For the text-containing cell, return its midpoint in (x, y) coordinate format. 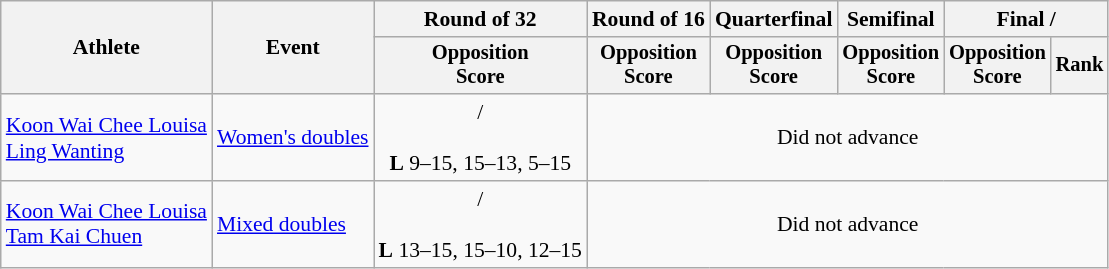
Round of 16 (648, 19)
Semifinal (890, 19)
/ L 9–15, 15–13, 5–15 (480, 138)
Event (293, 48)
Round of 32 (480, 19)
Quarterfinal (774, 19)
Koon Wai Chee Louisa Ling Wanting (106, 138)
Mixed doubles (293, 224)
Rank (1080, 66)
/ L 13–15, 15–10, 12–15 (480, 224)
Athlete (106, 48)
Koon Wai Chee Louisa Tam Kai Chuen (106, 224)
Women's doubles (293, 138)
Final / (1026, 19)
